Output the [x, y] coordinate of the center of the cell containing the given text.  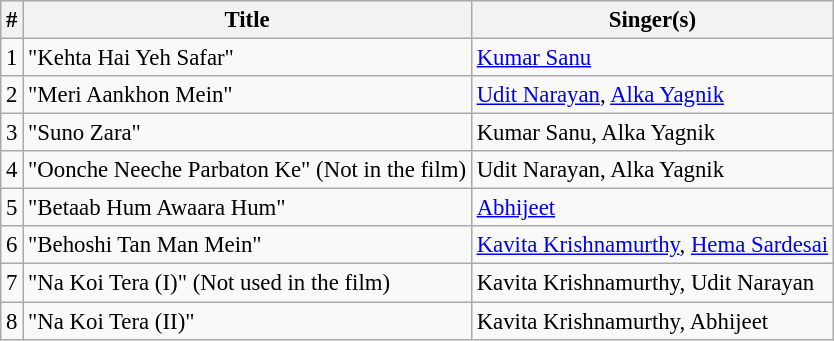
2 [12, 95]
# [12, 20]
4 [12, 170]
Kavita Krishnamurthy, Abhijeet [652, 321]
5 [12, 208]
"Behoshi Tan Man Mein" [248, 245]
"Na Koi Tera (I)" (Not used in the film) [248, 283]
Kavita Krishnamurthy, Hema Sardesai [652, 245]
Singer(s) [652, 20]
"Kehta Hai Yeh Safar" [248, 58]
"Meri Aankhon Mein" [248, 95]
1 [12, 58]
Kavita Krishnamurthy, Udit Narayan [652, 283]
6 [12, 245]
8 [12, 321]
"Betaab Hum Awaara Hum" [248, 208]
Abhijeet [652, 208]
3 [12, 133]
"Na Koi Tera (II)" [248, 321]
"Suno Zara" [248, 133]
Title [248, 20]
7 [12, 283]
Kumar Sanu, Alka Yagnik [652, 133]
"Oonche Neeche Parbaton Ke" (Not in the film) [248, 170]
Kumar Sanu [652, 58]
